Extract the (x, y) coordinate from the center of the cell holding the provided text.  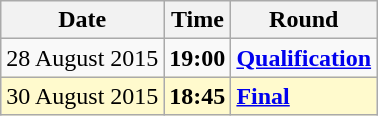
30 August 2015 (82, 96)
Date (82, 20)
19:00 (198, 58)
Final (304, 96)
Time (198, 20)
Qualification (304, 58)
Round (304, 20)
28 August 2015 (82, 58)
18:45 (198, 96)
